Capture the cell that displays the provided text and extract its [X, Y] central coordinate. 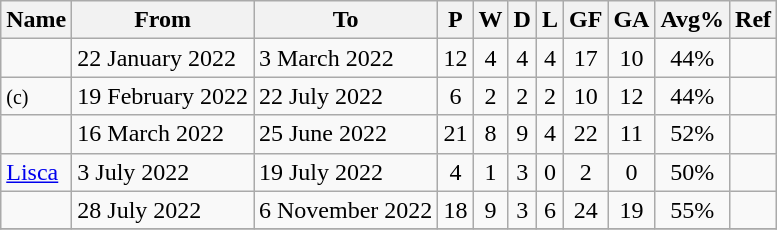
From [163, 20]
L [550, 20]
1 [490, 172]
28 July 2022 [163, 210]
To [346, 20]
Ref [754, 20]
55% [692, 210]
GA [632, 20]
18 [456, 210]
(c) [36, 96]
21 [456, 134]
W [490, 20]
17 [585, 58]
22 January 2022 [163, 58]
P [456, 20]
52% [692, 134]
19 July 2022 [346, 172]
11 [632, 134]
3 March 2022 [346, 58]
D [522, 20]
3 July 2022 [163, 172]
6 November 2022 [346, 210]
16 March 2022 [163, 134]
24 [585, 210]
19 [632, 210]
8 [490, 134]
50% [692, 172]
GF [585, 20]
19 February 2022 [163, 96]
Avg% [692, 20]
22 July 2022 [346, 96]
Name [36, 20]
25 June 2022 [346, 134]
Lisca [36, 172]
22 [585, 134]
